Output the [X, Y] coordinate of the center of the cell containing the given text.  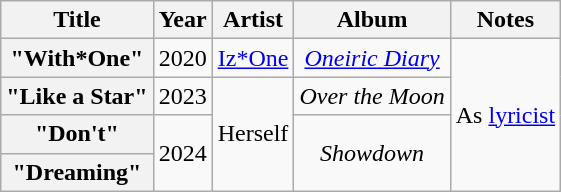
2020 [182, 58]
Herself [253, 134]
2024 [182, 153]
Notes [505, 20]
"Don't" [77, 134]
"With*One" [77, 58]
"Dreaming" [77, 172]
Artist [253, 20]
Over the Moon [372, 96]
Title [77, 20]
Showdown [372, 153]
2023 [182, 96]
Iz*One [253, 58]
Album [372, 20]
Year [182, 20]
"Like a Star" [77, 96]
Oneiric Diary [372, 58]
As lyricist [505, 115]
